Provide the [X, Y] coordinate of the cell's center where the given text is located.  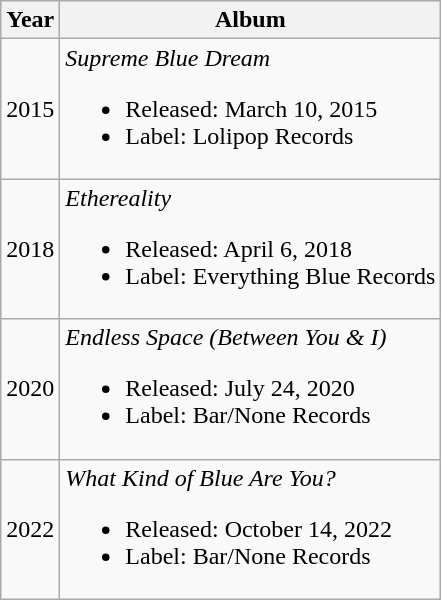
EtherealityReleased: April 6, 2018 Label: Everything Blue Records [250, 249]
What Kind of Blue Are You?Released: October 14, 2022Label: Bar/None Records [250, 529]
2020 [30, 389]
2015 [30, 109]
Endless Space (Between You & I)Released: July 24, 2020 Label: Bar/None Records [250, 389]
Album [250, 20]
2022 [30, 529]
Year [30, 20]
2018 [30, 249]
Supreme Blue DreamReleased: March 10, 2015 Label: Lolipop Records [250, 109]
